Locate the cell with the specified text and output its [X, Y] center coordinate. 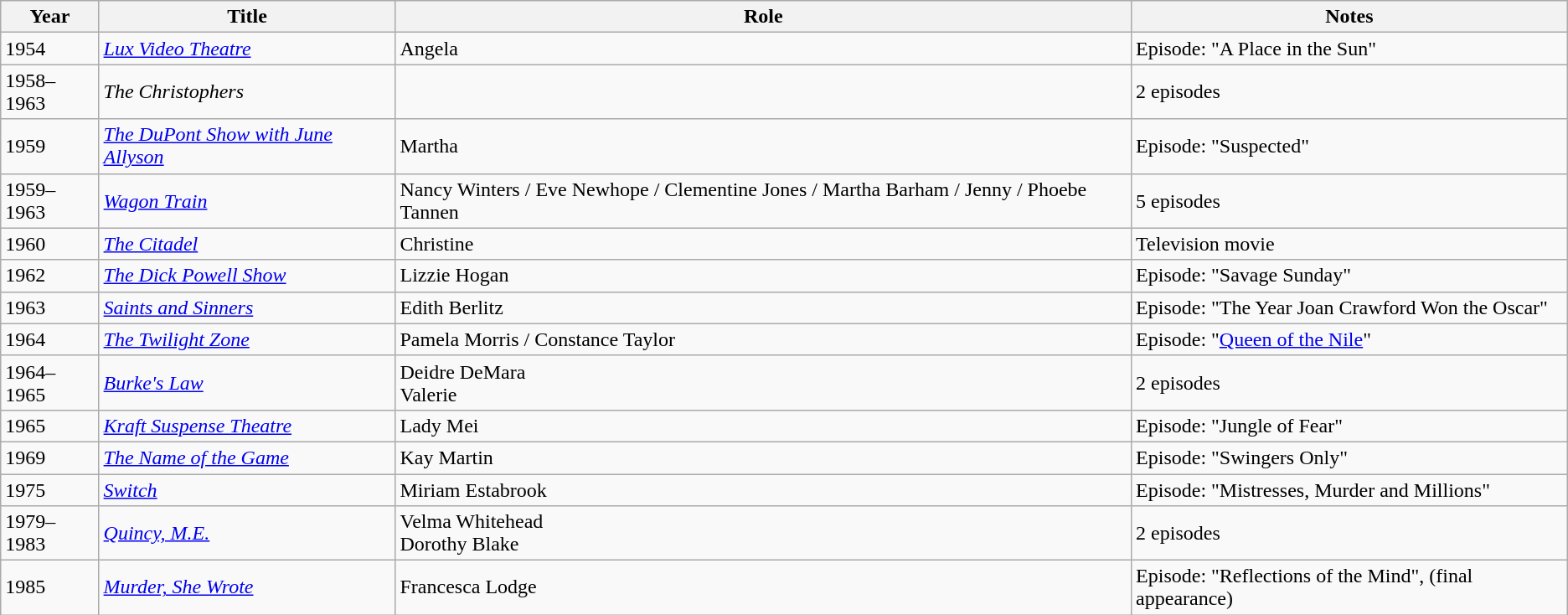
Kay Martin [764, 457]
Role [764, 17]
Murder, She Wrote [247, 588]
Episode: "Suspected" [1350, 146]
Quincy, M.E. [247, 533]
Episode: "Queen of the Nile" [1350, 339]
1954 [50, 49]
1965 [50, 426]
Miriam Estabrook [764, 490]
1959 [50, 146]
1964–1965 [50, 382]
Nancy Winters / Eve Newhope / Clementine Jones / Martha Barham / Jenny / Phoebe Tannen [764, 201]
1960 [50, 244]
1962 [50, 276]
Christine [764, 244]
Episode: "The Year Joan Crawford Won the Oscar" [1350, 307]
Lux Video Theatre [247, 49]
Lady Mei [764, 426]
1959–1963 [50, 201]
Velma WhiteheadDorothy Blake [764, 533]
Burke's Law [247, 382]
Episode: "Reflections of the Mind", (final appearance) [1350, 588]
Edith Berlitz [764, 307]
Pamela Morris / Constance Taylor [764, 339]
Notes [1350, 17]
1975 [50, 490]
The Citadel [247, 244]
1979–1983 [50, 533]
1969 [50, 457]
Wagon Train [247, 201]
The Name of the Game [247, 457]
Episode: "Savage Sunday" [1350, 276]
1963 [50, 307]
Switch [247, 490]
The Dick Powell Show [247, 276]
Episode: "Jungle of Fear" [1350, 426]
Deidre DeMaraValerie [764, 382]
Episode: "Swingers Only" [1350, 457]
Year [50, 17]
1964 [50, 339]
Francesca Lodge [764, 588]
Kraft Suspense Theatre [247, 426]
Episode: "A Place in the Sun" [1350, 49]
Lizzie Hogan [764, 276]
Episode: "Mistresses, Murder and Millions" [1350, 490]
5 episodes [1350, 201]
Martha [764, 146]
Title [247, 17]
The Christophers [247, 92]
Saints and Sinners [247, 307]
The Twilight Zone [247, 339]
1958–1963 [50, 92]
Television movie [1350, 244]
The DuPont Show with June Allyson [247, 146]
1985 [50, 588]
Angela [764, 49]
